Pinpoint the cell where the given text exists, returning its (x, y) midpoint coordinate. 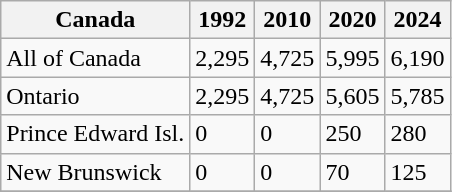
5,995 (352, 58)
Canada (96, 20)
2020 (352, 20)
Ontario (96, 96)
1992 (222, 20)
All of Canada (96, 58)
280 (418, 134)
70 (352, 172)
2010 (288, 20)
2024 (418, 20)
New Brunswick (96, 172)
125 (418, 172)
5,605 (352, 96)
5,785 (418, 96)
Prince Edward Isl. (96, 134)
250 (352, 134)
6,190 (418, 58)
